Pinpoint the cell where the given text exists, returning its [x, y] midpoint coordinate. 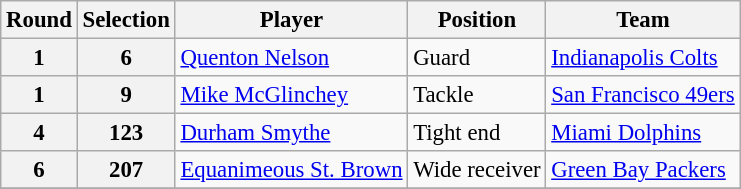
Equanimeous St. Brown [292, 170]
Miami Dolphins [643, 133]
Tight end [477, 133]
Team [643, 20]
Tackle [477, 95]
Indianapolis Colts [643, 58]
Durham Smythe [292, 133]
207 [126, 170]
9 [126, 95]
Quenton Nelson [292, 58]
123 [126, 133]
Position [477, 20]
Mike McGlinchey [292, 95]
Green Bay Packers [643, 170]
Guard [477, 58]
Wide receiver [477, 170]
Selection [126, 20]
Round [39, 20]
San Francisco 49ers [643, 95]
4 [39, 133]
Player [292, 20]
